Return the [x, y] coordinate for the center point of the cell that contains the specified text.  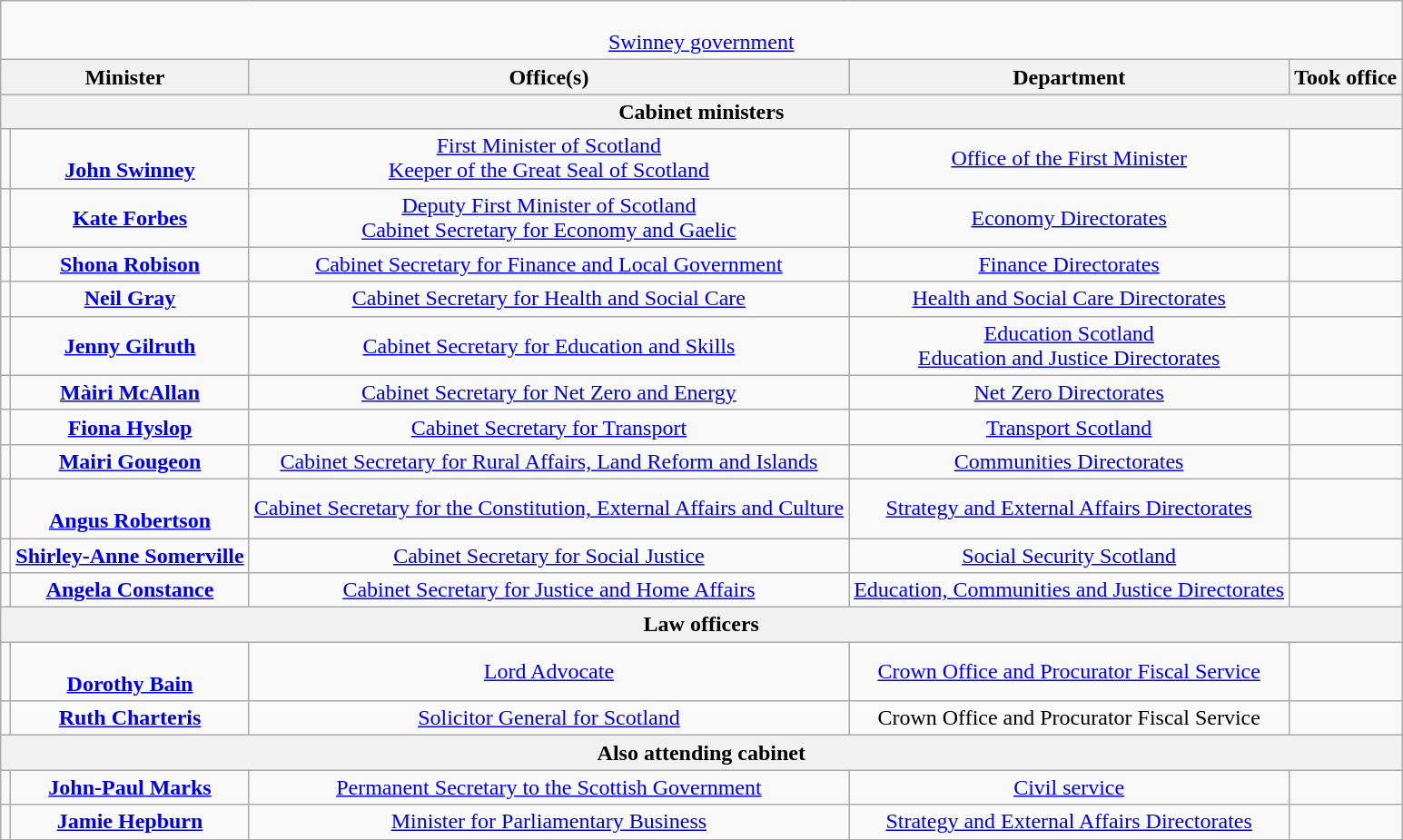
Cabinet Secretary for Health and Social Care [548, 299]
Cabinet Secretary for Social Justice [548, 555]
Swinney government [701, 31]
Cabinet Secretary for Rural Affairs, Land Reform and Islands [548, 461]
Minister [125, 77]
Lord Advocate [548, 672]
Education Scotland Education and Justice Directorates [1070, 345]
Cabinet Secretary for Net Zero and Energy [548, 392]
First Minister of Scotland Keeper of the Great Seal of Scotland [548, 158]
Also attending cabinet [701, 753]
Jenny Gilruth [130, 345]
Cabinet Secretary for the Constitution, External Affairs and Culture [548, 509]
Cabinet ministers [701, 112]
Cabinet Secretary for Finance and Local Government [548, 264]
Civil service [1070, 787]
Angus Robertson [130, 509]
Fiona Hyslop [130, 427]
Permanent Secretary to the Scottish Government [548, 787]
Transport Scotland [1070, 427]
John Swinney [130, 158]
Jamie Hepburn [130, 822]
Minister for Parliamentary Business [548, 822]
John-Paul Marks [130, 787]
Dorothy Bain [130, 672]
Net Zero Directorates [1070, 392]
Office(s) [548, 77]
Neil Gray [130, 299]
Law officers [701, 625]
Cabinet Secretary for Education and Skills [548, 345]
Shirley-Anne Somerville [130, 555]
Deputy First Minister of Scotland Cabinet Secretary for Economy and Gaelic [548, 218]
Communities Directorates [1070, 461]
Took office [1346, 77]
Solicitor General for Scotland [548, 718]
Health and Social Care Directorates [1070, 299]
Finance Directorates [1070, 264]
Department [1070, 77]
Cabinet Secretary for Justice and Home Affairs [548, 590]
Shona Robison [130, 264]
Màiri McAllan [130, 392]
Office of the First Minister [1070, 158]
Ruth Charteris [130, 718]
Economy Directorates [1070, 218]
Mairi Gougeon [130, 461]
Angela Constance [130, 590]
Kate Forbes [130, 218]
Social Security Scotland [1070, 555]
Cabinet Secretary for Transport [548, 427]
Education, Communities and Justice Directorates [1070, 590]
